Detect which cell encompasses the target text, then output its (x, y) center coordinate. 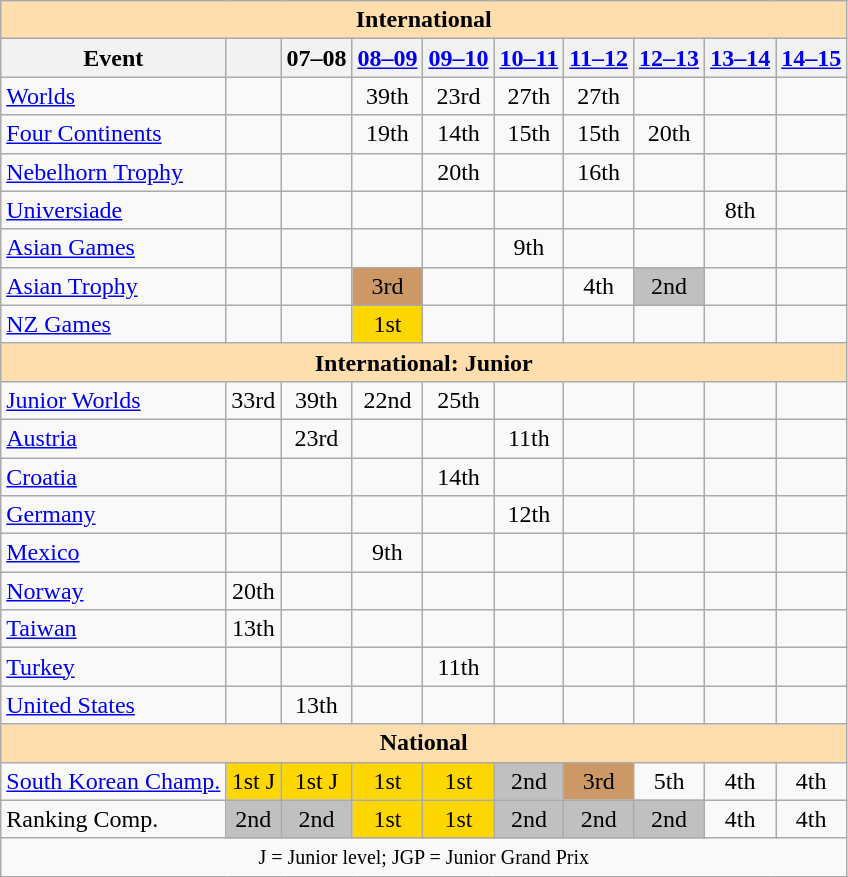
12–13 (670, 58)
J = Junior level; JGP = Junior Grand Prix (424, 857)
09–10 (458, 58)
10–11 (529, 58)
12th (529, 515)
Four Continents (114, 134)
16th (599, 172)
Nebelhorn Trophy (114, 172)
Asian Games (114, 248)
South Korean Champ. (114, 781)
Norway (114, 591)
Taiwan (114, 629)
National (424, 743)
Turkey (114, 667)
11–12 (599, 58)
Event (114, 58)
33rd (254, 400)
Croatia (114, 477)
Asian Trophy (114, 286)
Universiade (114, 210)
25th (458, 400)
Junior Worlds (114, 400)
19th (388, 134)
Mexico (114, 553)
NZ Games (114, 324)
08–09 (388, 58)
8th (740, 210)
22nd (388, 400)
International: Junior (424, 362)
Germany (114, 515)
5th (670, 781)
13–14 (740, 58)
Austria (114, 438)
07–08 (316, 58)
International (424, 20)
United States (114, 705)
Worlds (114, 96)
14–15 (812, 58)
Ranking Comp. (114, 819)
